Locate the cell with the specified text and output its [X, Y] center coordinate. 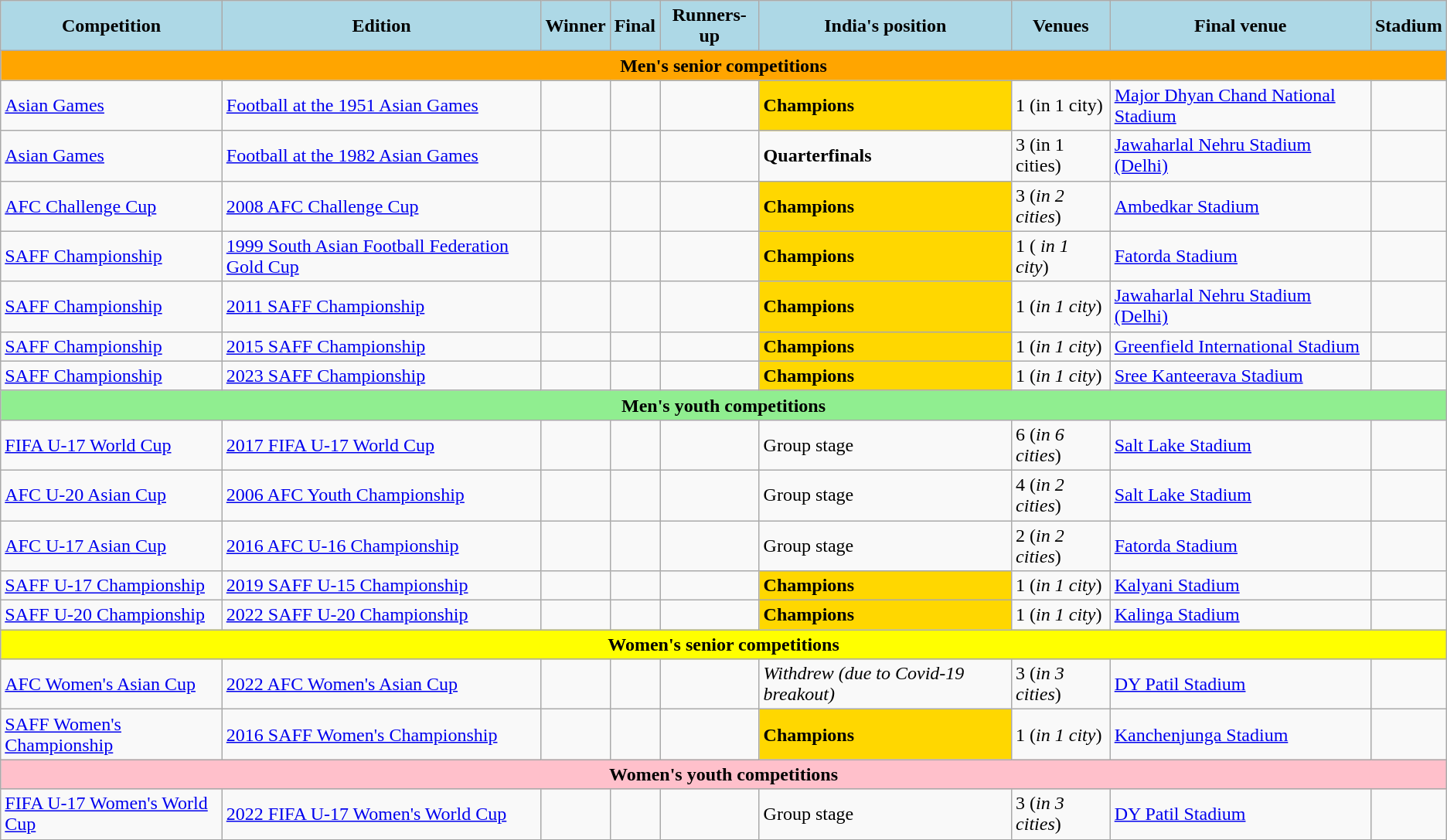
1999 South Asian Football Federation Gold Cup [382, 257]
Football at the 1982 Asian Games [382, 156]
SAFF Women's Championship [111, 734]
Football at the 1951 Asian Games [382, 105]
2015 SAFF Championship [382, 346]
Competition [111, 26]
AFC Challenge Cup [111, 206]
Edition [382, 26]
Women's senior competitions [723, 644]
Runners-up [710, 26]
Kanchenjunga Stadium [1240, 734]
Kalinga Stadium [1240, 615]
Greenfield International Stadium [1240, 346]
3 (in 2 cities) [1061, 206]
FIFA U-17 World Cup [111, 445]
2006 AFC Youth Championship [382, 495]
Stadium [1408, 26]
Quarterfinals [885, 156]
2 (in 2 cities) [1061, 546]
Final venue [1240, 26]
Sree Kanteerava Stadium [1240, 376]
2023 SAFF Championship [382, 376]
4 (in 2 cities) [1061, 495]
AFC U-20 Asian Cup [111, 495]
Women's youth competitions [723, 774]
Venues [1061, 26]
Winner [575, 26]
Withdrew (due to Covid-19 breakout) [885, 685]
2008 AFC Challenge Cup [382, 206]
India's position [885, 26]
SAFF U-20 Championship [111, 615]
FIFA U-17 Women's World Cup [111, 814]
2016 SAFF Women's Championship [382, 734]
Men's senior competitions [723, 66]
2017 FIFA U-17 World Cup [382, 445]
SAFF U-17 Championship [111, 586]
2022 FIFA U-17 Women's World Cup [382, 814]
2019 SAFF U-15 Championship [382, 586]
3 (in 1 cities) [1061, 156]
Major Dhyan Chand National Stadium [1240, 105]
Kalyani Stadium [1240, 586]
Men's youth competitions [723, 405]
2022 AFC Women's Asian Cup [382, 685]
Ambedkar Stadium [1240, 206]
Final [635, 26]
2022 SAFF U-20 Championship [382, 615]
AFC Women's Asian Cup [111, 685]
2016 AFC U-16 Championship [382, 546]
1 ( in 1 city) [1061, 257]
AFC U-17 Asian Cup [111, 546]
6 (in 6 cities) [1061, 445]
2011 SAFF Championship [382, 306]
